Output the [X, Y] coordinate of the center of the cell containing the given text.  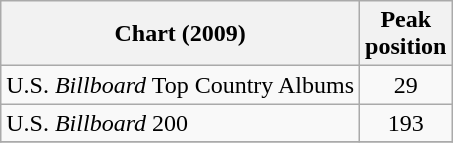
Chart (2009) [180, 34]
U.S. Billboard Top Country Albums [180, 85]
Peakposition [406, 34]
29 [406, 85]
193 [406, 123]
U.S. Billboard 200 [180, 123]
